Return [x, y] of the center of cell containing provided text 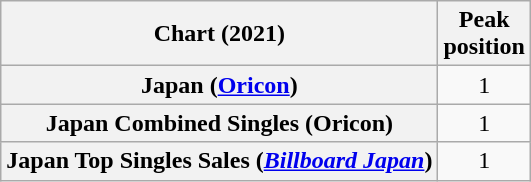
Japan Top Singles Sales (Billboard Japan) [220, 161]
Chart (2021) [220, 34]
Japan Combined Singles (Oricon) [220, 123]
Japan (Oricon) [220, 85]
Peakposition [484, 34]
